For the text-containing cell, return its midpoint in [x, y] coordinate format. 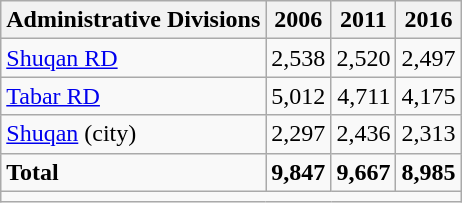
2,520 [364, 58]
Shuqan (city) [134, 134]
2,497 [428, 58]
2,313 [428, 134]
2,436 [364, 134]
9,667 [364, 172]
Total [134, 172]
5,012 [298, 96]
Tabar RD [134, 96]
2,297 [298, 134]
8,985 [428, 172]
9,847 [298, 172]
Administrative Divisions [134, 20]
2,538 [298, 58]
4,711 [364, 96]
2016 [428, 20]
2011 [364, 20]
4,175 [428, 96]
Shuqan RD [134, 58]
2006 [298, 20]
